Search for the cell housing the specified text and yield its (x, y) center coordinate. 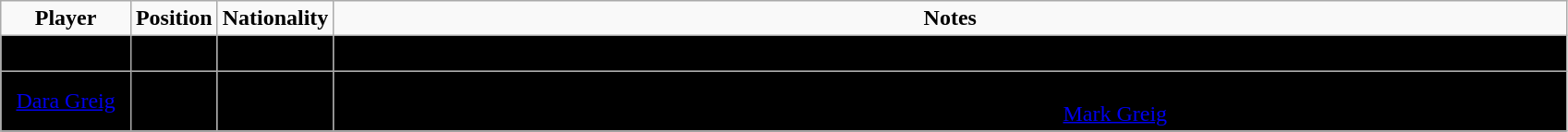
Forward (174, 102)
Teagan Grant (67, 54)
Defense (174, 54)
Skated for the PWHL's Toronto Aeros. Won a gold medal with Canada's entry at the 2019 IIHF Under-18 Women's World Championships (950, 54)
Nationality (275, 18)
Notes (950, 18)
Player (67, 18)
Position (174, 18)
Dara Greig (67, 102)
